Find where the given text appears and provide that cell's center as (x, y) coordinate. 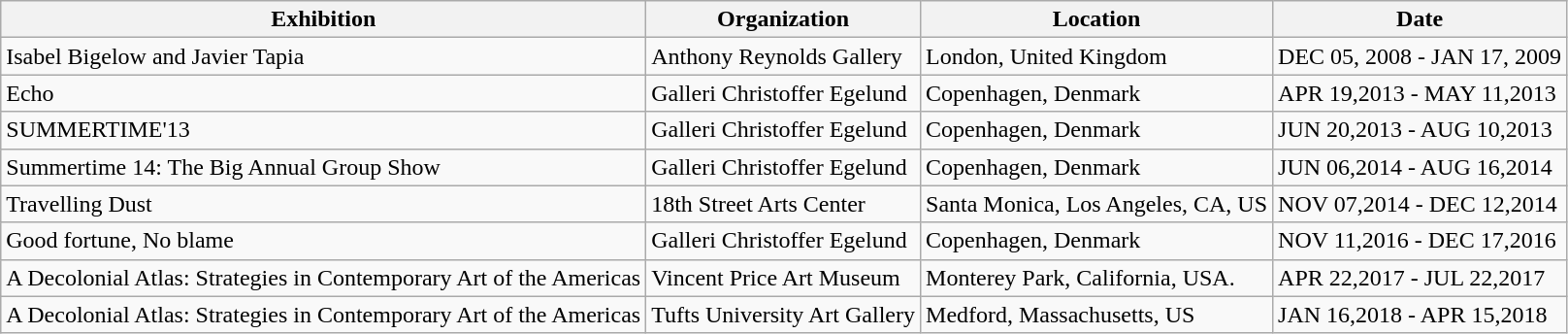
NOV 11,2016 - DEC 17,2016 (1421, 241)
Date (1421, 19)
Tufts University Art Gallery (784, 315)
Exhibition (324, 19)
Travelling Dust (324, 204)
Organization (784, 19)
Location (1096, 19)
Isabel Bigelow and Javier Tapia (324, 56)
APR 19,2013 - MAY 11,2013 (1421, 93)
Monterey Park, California, USA. (1096, 278)
NOV 07,2014 - DEC 12,2014 (1421, 204)
JUN 20,2013 - AUG 10,2013 (1421, 130)
Medford, Massachusetts, US (1096, 315)
18th Street Arts Center (784, 204)
Echo (324, 93)
Santa Monica, Los Angeles, CA, US (1096, 204)
Anthony Reynolds Gallery (784, 56)
APR 22,2017 - JUL 22,2017 (1421, 278)
Good fortune, No blame (324, 241)
SUMMERTIME'13 (324, 130)
DEC 05, 2008 - JAN 17, 2009 (1421, 56)
JAN 16,2018 - APR 15,2018 (1421, 315)
Summertime 14: The Big Annual Group Show (324, 167)
Vincent Price Art Museum (784, 278)
London, United Kingdom (1096, 56)
JUN 06,2014 - AUG 16,2014 (1421, 167)
